From the cell containing the given text, extract its center point as [X, Y] coordinate. 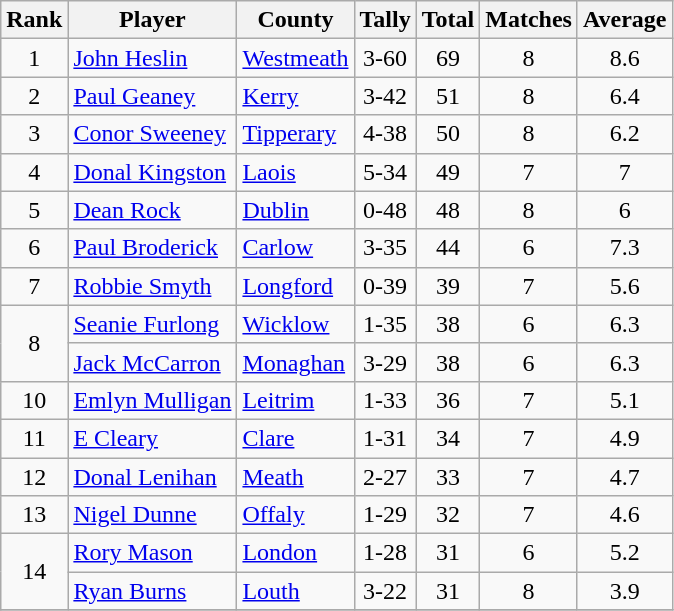
Emlyn Mulligan [152, 400]
50 [448, 134]
Dublin [296, 210]
Tally [385, 20]
Monaghan [296, 362]
33 [448, 477]
3-22 [385, 591]
6.4 [624, 96]
36 [448, 400]
Ryan Burns [152, 591]
49 [448, 172]
Longford [296, 286]
1-28 [385, 553]
County [296, 20]
3-29 [385, 362]
Rank [34, 20]
48 [448, 210]
0-39 [385, 286]
Paul Geaney [152, 96]
2 [34, 96]
London [296, 553]
51 [448, 96]
4.7 [624, 477]
Clare [296, 438]
Offaly [296, 515]
Nigel Dunne [152, 515]
Louth [296, 591]
1-33 [385, 400]
5-34 [385, 172]
Tipperary [296, 134]
39 [448, 286]
Total [448, 20]
Robbie Smyth [152, 286]
5.6 [624, 286]
John Heslin [152, 58]
Westmeath [296, 58]
Wicklow [296, 324]
69 [448, 58]
Average [624, 20]
7.3 [624, 248]
0-48 [385, 210]
4 [34, 172]
Dean Rock [152, 210]
Meath [296, 477]
3-42 [385, 96]
44 [448, 248]
Laois [296, 172]
Kerry [296, 96]
3 [34, 134]
3.9 [624, 591]
Player [152, 20]
E Cleary [152, 438]
5.1 [624, 400]
Seanie Furlong [152, 324]
Paul Broderick [152, 248]
4-38 [385, 134]
Leitrim [296, 400]
Donal Kingston [152, 172]
3-60 [385, 58]
Conor Sweeney [152, 134]
Jack McCarron [152, 362]
1 [34, 58]
1-29 [385, 515]
8.6 [624, 58]
Donal Lenihan [152, 477]
10 [34, 400]
6.2 [624, 134]
1-35 [385, 324]
32 [448, 515]
13 [34, 515]
12 [34, 477]
Rory Mason [152, 553]
Matches [529, 20]
11 [34, 438]
4.6 [624, 515]
5 [34, 210]
1-31 [385, 438]
34 [448, 438]
4.9 [624, 438]
Carlow [296, 248]
14 [34, 572]
2-27 [385, 477]
5.2 [624, 553]
3-35 [385, 248]
